Output the [x, y] coordinate of the center of the cell containing the given text.  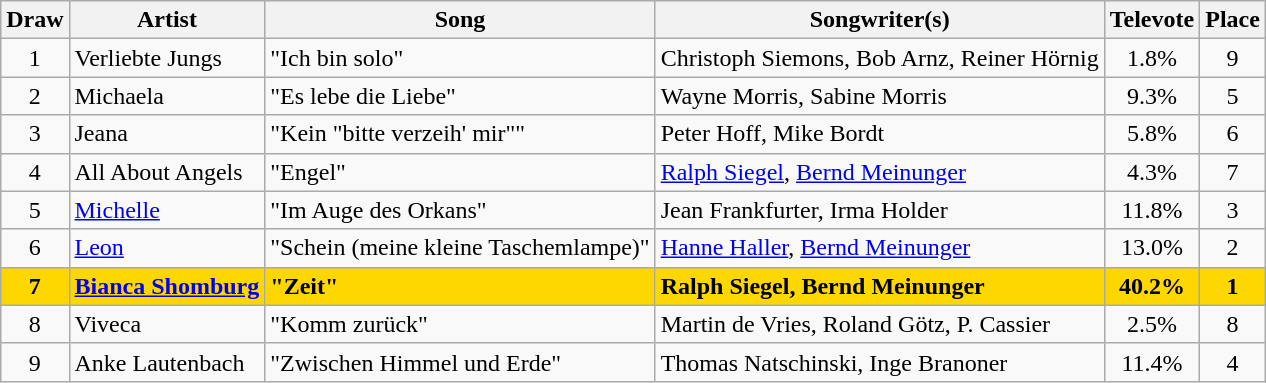
"Zeit" [460, 286]
"Es lebe die Liebe" [460, 96]
"Im Auge des Orkans" [460, 210]
13.0% [1152, 248]
5.8% [1152, 134]
"Zwischen Himmel und Erde" [460, 362]
Jean Frankfurter, Irma Holder [880, 210]
"Ich bin solo" [460, 58]
Viveca [167, 324]
"Engel" [460, 172]
2.5% [1152, 324]
11.4% [1152, 362]
Songwriter(s) [880, 20]
1.8% [1152, 58]
Verliebte Jungs [167, 58]
Draw [35, 20]
Christoph Siemons, Bob Arnz, Reiner Hörnig [880, 58]
"Schein (meine kleine Taschemlampe)" [460, 248]
Wayne Morris, Sabine Morris [880, 96]
All About Angels [167, 172]
Anke Lautenbach [167, 362]
Artist [167, 20]
"Kein "bitte verzeih' mir"" [460, 134]
Michaela [167, 96]
Song [460, 20]
40.2% [1152, 286]
Martin de Vries, Roland Götz, P. Cassier [880, 324]
"Komm zurück" [460, 324]
11.8% [1152, 210]
Peter Hoff, Mike Bordt [880, 134]
Hanne Haller, Bernd Meinunger [880, 248]
Jeana [167, 134]
Bianca Shomburg [167, 286]
4.3% [1152, 172]
Place [1233, 20]
Televote [1152, 20]
Michelle [167, 210]
9.3% [1152, 96]
Thomas Natschinski, Inge Branoner [880, 362]
Leon [167, 248]
